For the text-containing cell, return its midpoint in (X, Y) coordinate format. 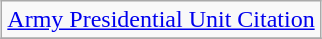
Army Presidential Unit Citation (161, 20)
